Scan for the cell matching the given text and deliver its (x, y) coordinate at center. 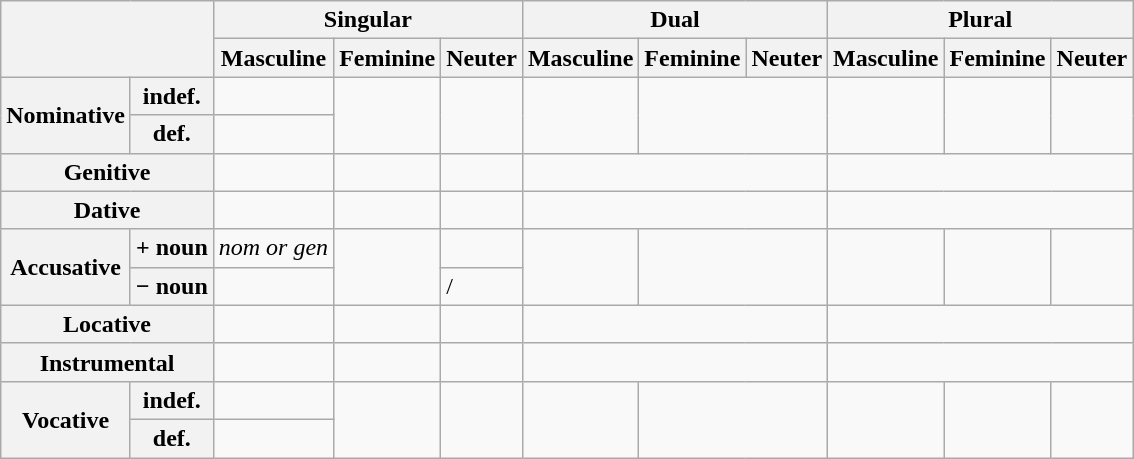
Accusative (66, 267)
Nominative (66, 115)
nom or gen (273, 248)
Genitive (108, 172)
/ (482, 286)
+ noun (172, 248)
− noun (172, 286)
Locative (108, 324)
Instrumental (108, 362)
Plural (980, 20)
Dative (108, 210)
Singular (368, 20)
Vocative (66, 419)
Dual (674, 20)
